Detect which cell encompasses the target text, then output its (x, y) center coordinate. 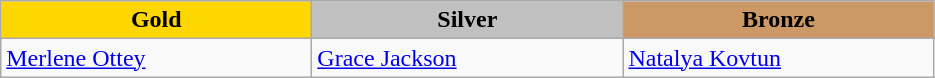
Bronze (778, 20)
Merlene Ottey (156, 58)
Silver (468, 20)
Gold (156, 20)
Natalya Kovtun (778, 58)
Grace Jackson (468, 58)
